Pinpoint the cell where the given text exists, returning its [x, y] midpoint coordinate. 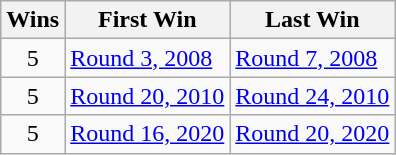
Wins [33, 20]
Round 20, 2020 [312, 134]
Last Win [312, 20]
Round 20, 2010 [148, 96]
Round 7, 2008 [312, 58]
Round 24, 2010 [312, 96]
Round 16, 2020 [148, 134]
First Win [148, 20]
Round 3, 2008 [148, 58]
